Output the (X, Y) coordinate of the center of the cell containing the given text.  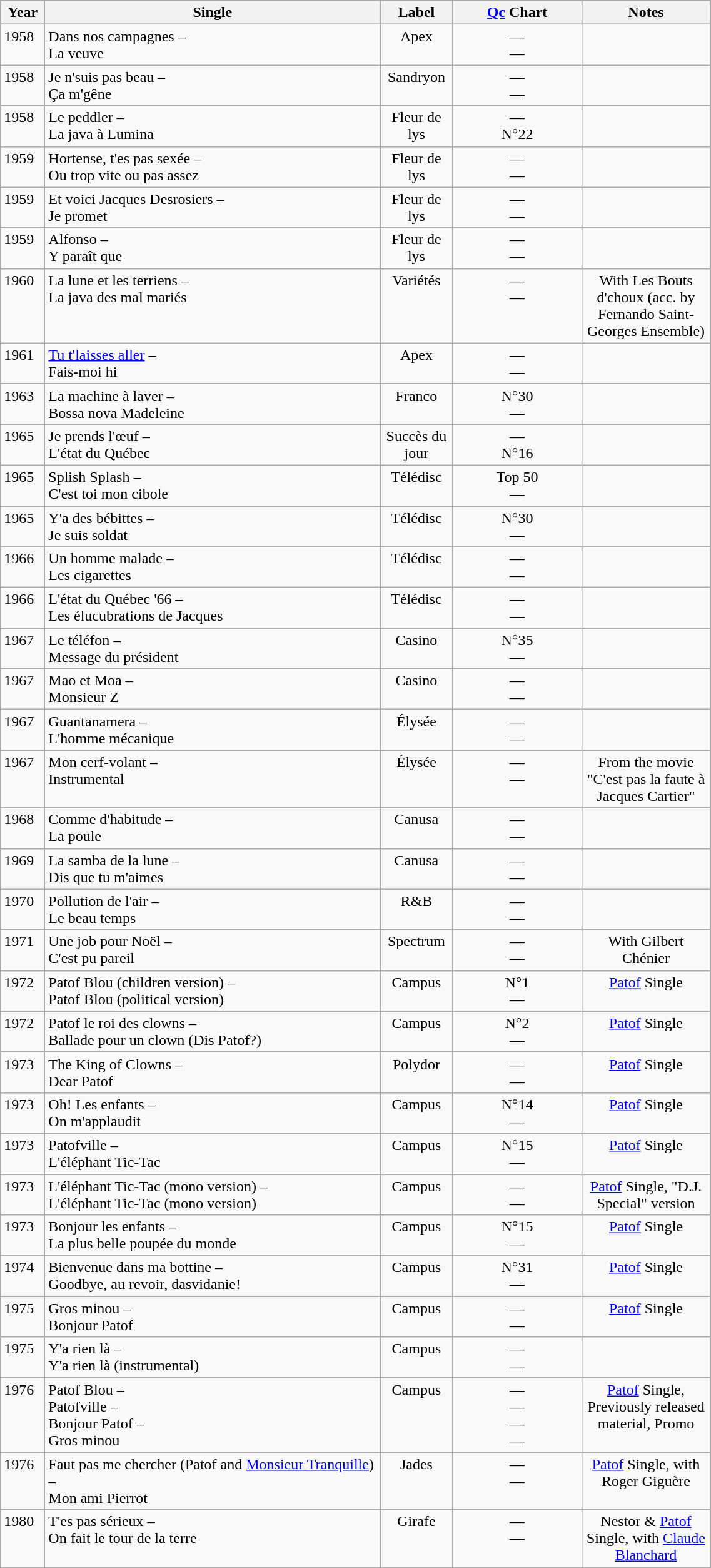
Polydor (416, 1072)
Guantanamera –L'homme mécanique (213, 730)
Splish Splash –C'est toi mon cibole (213, 486)
T'es pas sérieux –On fait le tour de la terre (213, 1539)
From the movie "C'est pas la faute à Jacques Cartier" (646, 779)
Y'a rien là –Y'a rien là (instrumental) (213, 1358)
Jades (416, 1481)
1961 (23, 363)
Le peddler –La java à Lumina (213, 126)
Alfonso –Y paraît que (213, 248)
—N°16 (517, 444)
Girafe (416, 1539)
Succès du jour (416, 444)
Qc Chart (517, 13)
Hortense, t'es pas sexée –Ou trop vite ou pas assez (213, 166)
With Les Bouts d'choux (acc. by Fernando Saint-Georges Ensemble) (646, 305)
L'éléphant Tic-Tac (mono version) –L'éléphant Tic-Tac (mono version) (213, 1194)
Top 50— (517, 486)
Oh! Les enfants –On m'applaudit (213, 1112)
1971 (23, 950)
Bonjour les enfants –La plus belle poupée du monde (213, 1235)
Patofville –L'éléphant Tic-Tac (213, 1154)
Bienvenue dans ma bottine –Goodbye, au revoir, dasvidanie! (213, 1276)
Pollution de l'air –Le beau temps (213, 910)
N°35— (517, 648)
1980 (23, 1539)
Je n'suis pas beau –Ça m'gêne (213, 85)
Dans nos campagnes –La veuve (213, 45)
Single (213, 13)
1963 (23, 404)
N°1— (517, 991)
La machine à laver –Bossa nova Madeleine (213, 404)
Comme d'habitude –La poule (213, 828)
Gros minou –Bonjour Patof (213, 1316)
Une job pour Noël –C'est pu pareil (213, 950)
1960 (23, 305)
Mao et Moa –Monsieur Z (213, 690)
Patof Blou (children version) –Patof Blou (political version) (213, 991)
Patof Single, with Roger Giguère (646, 1481)
———— (517, 1415)
Patof Single, Previously released material, Promo (646, 1415)
Le téléfon –Message du président (213, 648)
N°14— (517, 1112)
Patof Blou –Patofville –Bonjour Patof –Gros minou (213, 1415)
Notes (646, 13)
Patof Single, "D.J. Special" version (646, 1194)
L'état du Québec '66 –Les élucubrations de Jacques (213, 608)
Un homme malade –Les cigarettes (213, 567)
Spectrum (416, 950)
Et voici Jacques Desrosiers –Je promet (213, 208)
1968 (23, 828)
Sandryon (416, 85)
Label (416, 13)
1974 (23, 1276)
Mon cerf-volant –Instrumental (213, 779)
Nestor & Patof Single, with Claude Blanchard (646, 1539)
Franco (416, 404)
Patof le roi des clowns –Ballade pour un clown (Dis Patof?) (213, 1031)
With Gilbert Chénier (646, 950)
Je prends l'œuf –L'état du Québec (213, 444)
R&B (416, 910)
N°2— (517, 1031)
The King of Clowns –Dear Patof (213, 1072)
—N°22 (517, 126)
Variétés (416, 305)
Year (23, 13)
1969 (23, 868)
N°31— (517, 1276)
Y'a des bébittes –Je suis soldat (213, 526)
1970 (23, 910)
Faut pas me chercher (Patof and Monsieur Tranquille) –Mon ami Pierrot (213, 1481)
La samba de la lune –Dis que tu m'aimes (213, 868)
Tu t'laisses aller –Fais-moi hi (213, 363)
La lune et les terriens –La java des mal mariés (213, 305)
